For the text-containing cell, return its midpoint in (x, y) coordinate format. 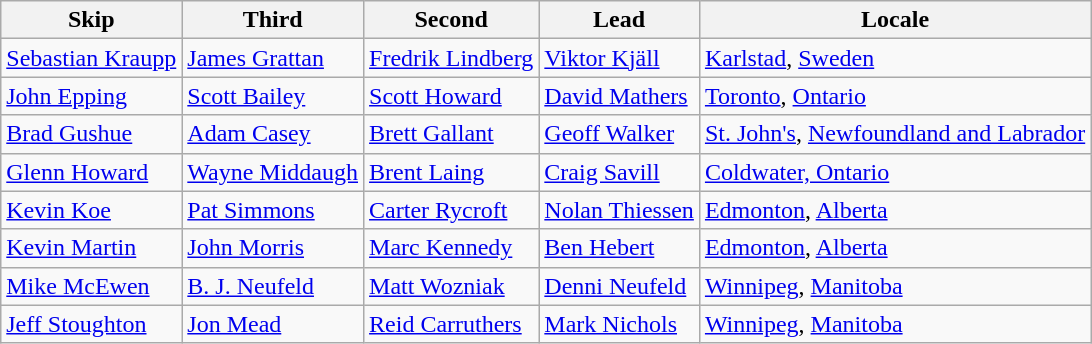
Skip (92, 20)
Carter Rycroft (452, 210)
Sebastian Kraupp (92, 58)
Toronto, Ontario (894, 96)
Brett Gallant (452, 134)
Wayne Middaugh (273, 172)
Adam Casey (273, 134)
Jeff Stoughton (92, 324)
Reid Carruthers (452, 324)
Glenn Howard (92, 172)
Lead (620, 20)
Karlstad, Sweden (894, 58)
Kevin Martin (92, 248)
Denni Neufeld (620, 286)
Mike McEwen (92, 286)
James Grattan (273, 58)
Geoff Walker (620, 134)
John Morris (273, 248)
B. J. Neufeld (273, 286)
Pat Simmons (273, 210)
Matt Wozniak (452, 286)
Nolan Thiessen (620, 210)
Marc Kennedy (452, 248)
Scott Howard (452, 96)
Brent Laing (452, 172)
Kevin Koe (92, 210)
Craig Savill (620, 172)
Third (273, 20)
Scott Bailey (273, 96)
Jon Mead (273, 324)
John Epping (92, 96)
Mark Nichols (620, 324)
Viktor Kjäll (620, 58)
Locale (894, 20)
Coldwater, Ontario (894, 172)
Ben Hebert (620, 248)
David Mathers (620, 96)
St. John's, Newfoundland and Labrador (894, 134)
Brad Gushue (92, 134)
Fredrik Lindberg (452, 58)
Second (452, 20)
